Extract the [X, Y] coordinate from the center of the cell holding the provided text.  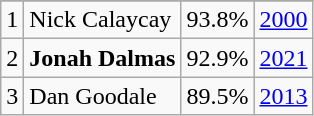
93.8% [218, 20]
92.9% [218, 58]
2 [12, 58]
Nick Calaycay [102, 20]
89.5% [218, 96]
2021 [284, 58]
2013 [284, 96]
1 [12, 20]
Dan Goodale [102, 96]
2000 [284, 20]
3 [12, 96]
Jonah Dalmas [102, 58]
